Search for the cell housing the specified text and yield its [X, Y] center coordinate. 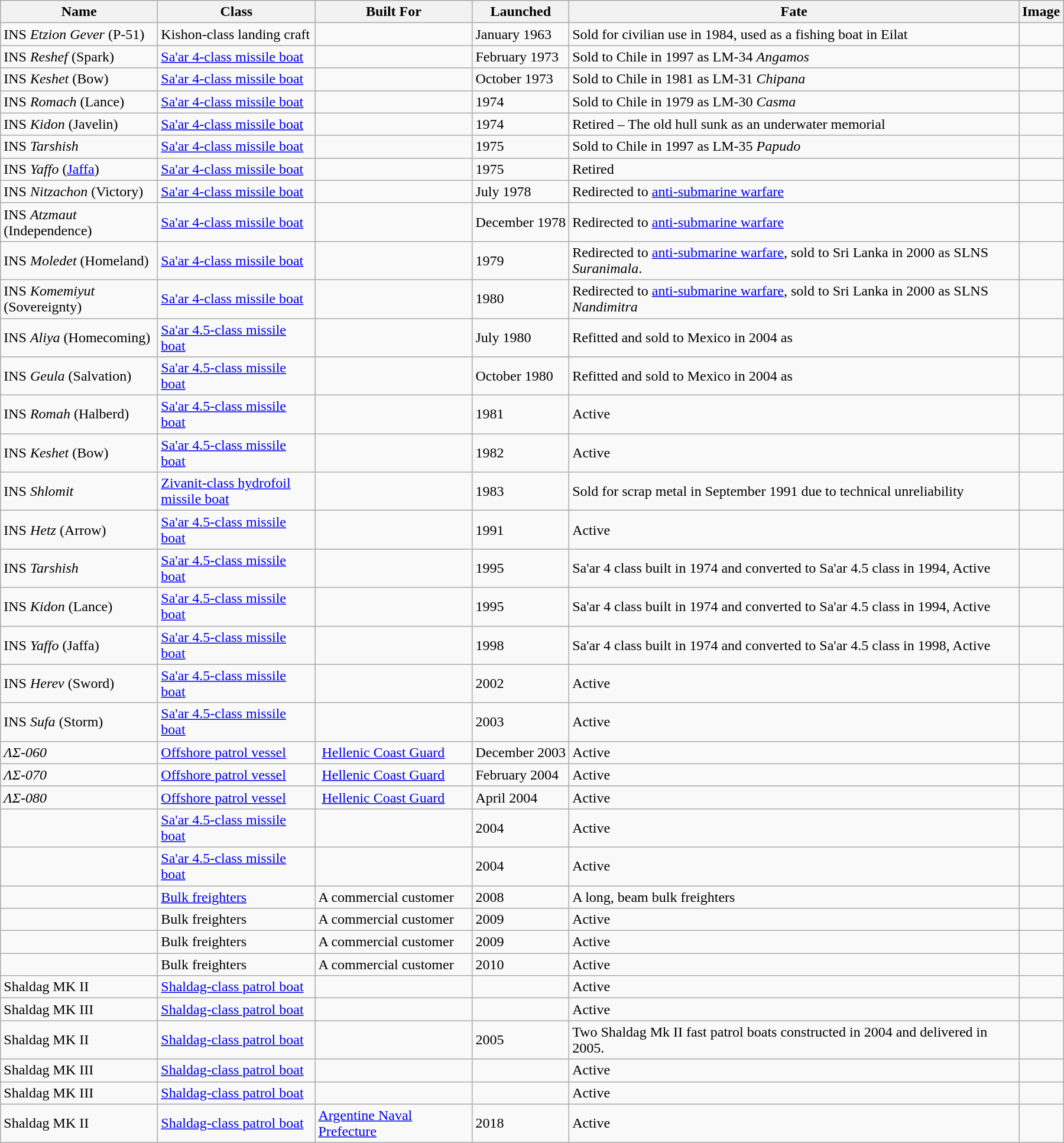
July 1978 [521, 191]
Retired – The old hull sunk as an underwater memorial [794, 124]
INS Atzmaut (Independence) [79, 222]
October 1973 [521, 79]
1983 [521, 492]
Zivanit-class hydrofoil missile boat [236, 492]
Redirected to anti-submarine warfare, sold to Sri Lanka in 2000 as SLNS Suranimala. [794, 260]
Image [1042, 12]
INS Romach (Lance) [79, 102]
INS Kidon (Lance) [79, 606]
Class [236, 12]
INS Reshef (Spark) [79, 57]
Kishon-class landing craft [236, 34]
2005 [521, 1040]
INS Nitzachon (Victory) [79, 191]
1982 [521, 453]
January 1963 [521, 34]
1979 [521, 260]
Sold to Chile in 1997 as LM-35 Papudo [794, 147]
April 2004 [521, 797]
Two Shaldag Mk II fast patrol boats constructed in 2004 and delivered in 2005. [794, 1040]
Sold to Chile in 1981 as LM-31 Chipana [794, 79]
Sold to Chile in 1979 as LM-30 Casma [794, 102]
2010 [521, 965]
Launched [521, 12]
INS Moledet (Homeland) [79, 260]
INS Sufa (Storm) [79, 722]
INS Aliya (Homecoming) [79, 337]
December 1978 [521, 222]
INS Shlomit [79, 492]
ΛΣ-070 [79, 775]
ΛΣ-080 [79, 797]
1991 [521, 530]
Built For [394, 12]
A long, beam bulk freighters [794, 897]
INS Herev (Sword) [79, 683]
Name [79, 12]
INS Romah (Halberd) [79, 415]
2002 [521, 683]
INS Kidon (Javelin) [79, 124]
Sa'ar 4 class built in 1974 and converted to Sa'ar 4.5 class in 1998, Active [794, 645]
Sold to Chile in 1997 as LM-34 Angamos [794, 57]
October 1980 [521, 376]
1998 [521, 645]
December 2003 [521, 752]
Argentine Naval Prefecture [394, 1123]
INS Geula (Salvation) [79, 376]
INS Komemiyut (Sovereignty) [79, 299]
Redirected to anti-submarine warfare, sold to Sri Lanka in 2000 as SLNS Nandimitra [794, 299]
February 2004 [521, 775]
Sold for civilian use in 1984, used as a fishing boat in Eilat [794, 34]
Sold for scrap metal in September 1991 due to technical unreliability [794, 492]
ΛΣ-060 [79, 752]
1981 [521, 415]
2008 [521, 897]
July 1980 [521, 337]
Retired [794, 169]
February 1973 [521, 57]
2018 [521, 1123]
INS Etzion Gever (P-51) [79, 34]
Fate [794, 12]
2003 [521, 722]
INS Hetz (Arrow) [79, 530]
1980 [521, 299]
